Locate the cell with the specified text and output its (x, y) center coordinate. 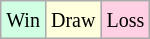
Loss (126, 20)
Draw (72, 20)
Win (24, 20)
